Locate the cell with the specified text and output its [X, Y] center coordinate. 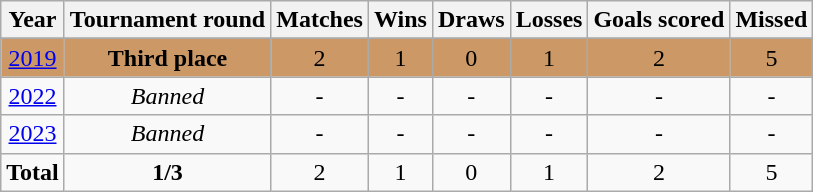
Year [33, 20]
Wins [400, 20]
Draws [471, 20]
Total [33, 172]
1/3 [167, 172]
2022 [33, 96]
Losses [549, 20]
Matches [320, 20]
2019 [33, 58]
Goals scored [659, 20]
Third place [167, 58]
2023 [33, 134]
Tournament round [167, 20]
Missed [772, 20]
